Capture the cell that displays the provided text and extract its (x, y) central coordinate. 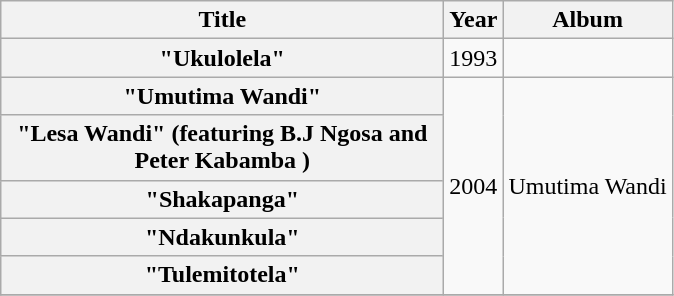
"Shakapanga" (222, 199)
Album (588, 20)
"Umutima Wandi" (222, 96)
"Ukulolela" (222, 58)
Title (222, 20)
"Tulemitotela" (222, 275)
"Ndakunkula" (222, 237)
2004 (474, 186)
1993 (474, 58)
Year (474, 20)
Umutima Wandi (588, 186)
"Lesa Wandi" (featuring B.J Ngosa and Peter Kabamba ) (222, 148)
